Scan for the cell matching the given text and deliver its (x, y) coordinate at center. 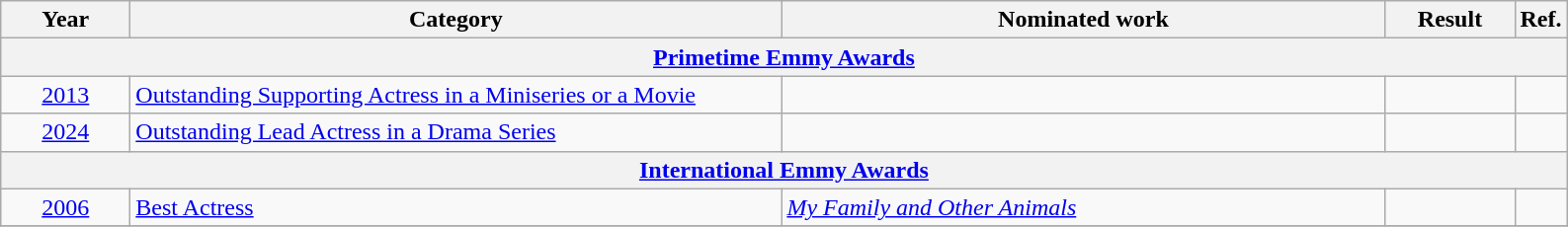
Category (456, 20)
Outstanding Supporting Actress in a Miniseries or a Movie (456, 95)
My Family and Other Animals (1083, 207)
Outstanding Lead Actress in a Drama Series (456, 132)
Ref. (1541, 20)
2013 (65, 95)
International Emmy Awards (784, 170)
Result (1450, 20)
Nominated work (1083, 20)
Year (65, 20)
Best Actress (456, 207)
2024 (65, 132)
Primetime Emmy Awards (784, 57)
2006 (65, 207)
